Extract the (X, Y) coordinate from the center of the cell holding the provided text.  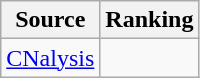
Source (50, 20)
Ranking (150, 20)
CNalysis (50, 58)
